Return [x, y] of the center of cell containing provided text 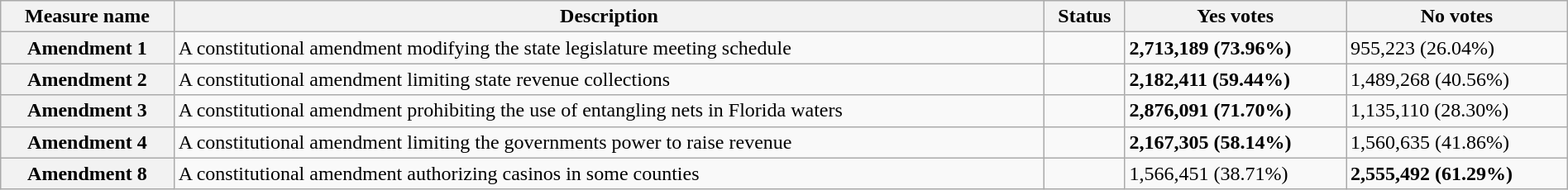
Amendment 2 [88, 79]
Description [609, 17]
2,713,189 (73.96%) [1236, 48]
1,566,451 (38.71%) [1236, 173]
A constitutional amendment modifying the state legislature meeting schedule [609, 48]
Amendment 4 [88, 142]
A constitutional amendment prohibiting the use of entangling nets in Florida waters [609, 111]
955,223 (26.04%) [1457, 48]
2,167,305 (58.14%) [1236, 142]
A constitutional amendment authorizing casinos in some counties [609, 173]
Amendment 8 [88, 173]
Amendment 1 [88, 48]
Status [1085, 17]
1,560,635 (41.86%) [1457, 142]
A constitutional amendment limiting the governments power to raise revenue [609, 142]
1,135,110 (28.30%) [1457, 111]
A constitutional amendment limiting state revenue collections [609, 79]
Yes votes [1236, 17]
No votes [1457, 17]
Amendment 3 [88, 111]
2,182,411 (59.44%) [1236, 79]
2,876,091 (71.70%) [1236, 111]
Measure name [88, 17]
2,555,492 (61.29%) [1457, 173]
1,489,268 (40.56%) [1457, 79]
